Return (X, Y) of the center of cell containing provided text 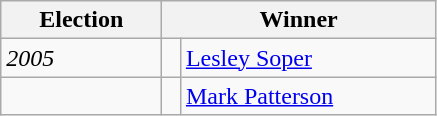
Winner (299, 20)
Election (82, 20)
Mark Patterson (308, 96)
2005 (82, 58)
Lesley Soper (308, 58)
